Detect which cell encompasses the target text, then output its [X, Y] center coordinate. 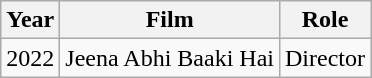
Role [324, 20]
Film [170, 20]
Jeena Abhi Baaki Hai [170, 58]
Year [30, 20]
Director [324, 58]
2022 [30, 58]
